Output the (X, Y) coordinate of the center of the cell containing the given text.  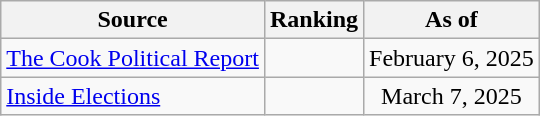
The Cook Political Report (133, 58)
As of (452, 20)
March 7, 2025 (452, 96)
Inside Elections (133, 96)
Ranking (314, 20)
February 6, 2025 (452, 58)
Source (133, 20)
